Scan for the cell matching the given text and deliver its (X, Y) coordinate at center. 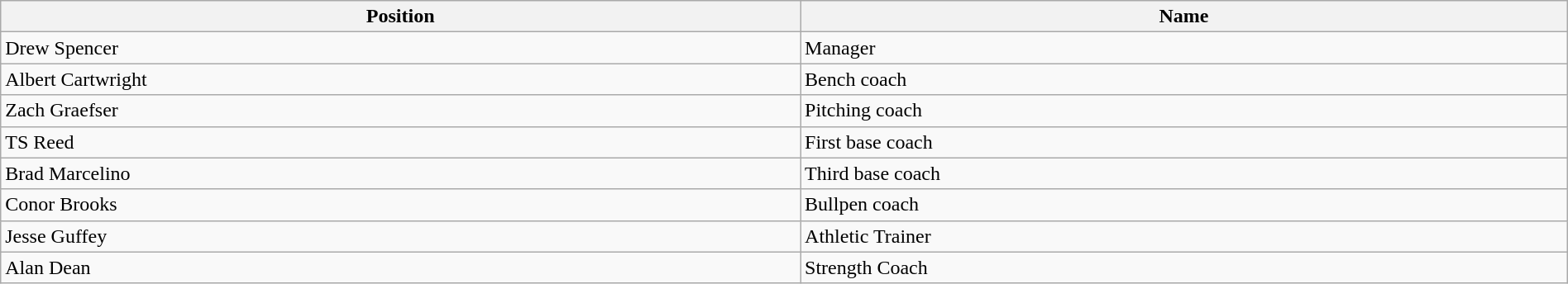
Bench coach (1184, 79)
Brad Marcelino (400, 173)
Drew Spencer (400, 48)
Third base coach (1184, 173)
TS Reed (400, 142)
Position (400, 17)
Name (1184, 17)
Alan Dean (400, 267)
Pitching coach (1184, 111)
Bullpen coach (1184, 205)
First base coach (1184, 142)
Strength Coach (1184, 267)
Athletic Trainer (1184, 236)
Manager (1184, 48)
Jesse Guffey (400, 236)
Zach Graefser (400, 111)
Conor Brooks (400, 205)
Albert Cartwright (400, 79)
